Detect which cell encompasses the target text, then output its (X, Y) center coordinate. 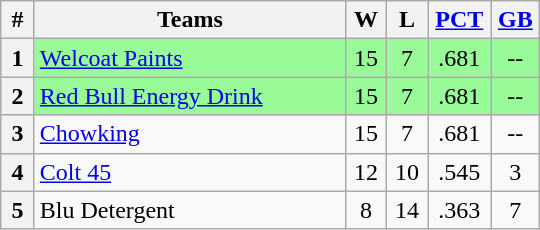
Welcoat Paints (190, 58)
GB (516, 20)
5 (18, 210)
8 (366, 210)
2 (18, 96)
.363 (460, 210)
.545 (460, 172)
# (18, 20)
L (406, 20)
1 (18, 58)
W (366, 20)
Teams (190, 20)
Chowking (190, 134)
4 (18, 172)
14 (406, 210)
PCT (460, 20)
10 (406, 172)
Colt 45 (190, 172)
12 (366, 172)
Blu Detergent (190, 210)
Red Bull Energy Drink (190, 96)
